Return [x, y] of the center of cell containing provided text 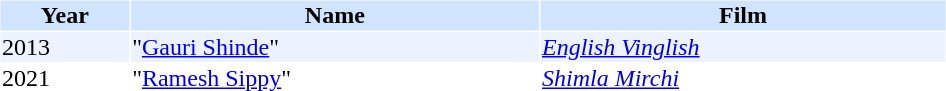
Year [64, 15]
English Vinglish [744, 47]
"Gauri Shinde" [335, 47]
Name [335, 15]
Film [744, 15]
2013 [64, 47]
